Scan for the cell matching the given text and deliver its [x, y] coordinate at center. 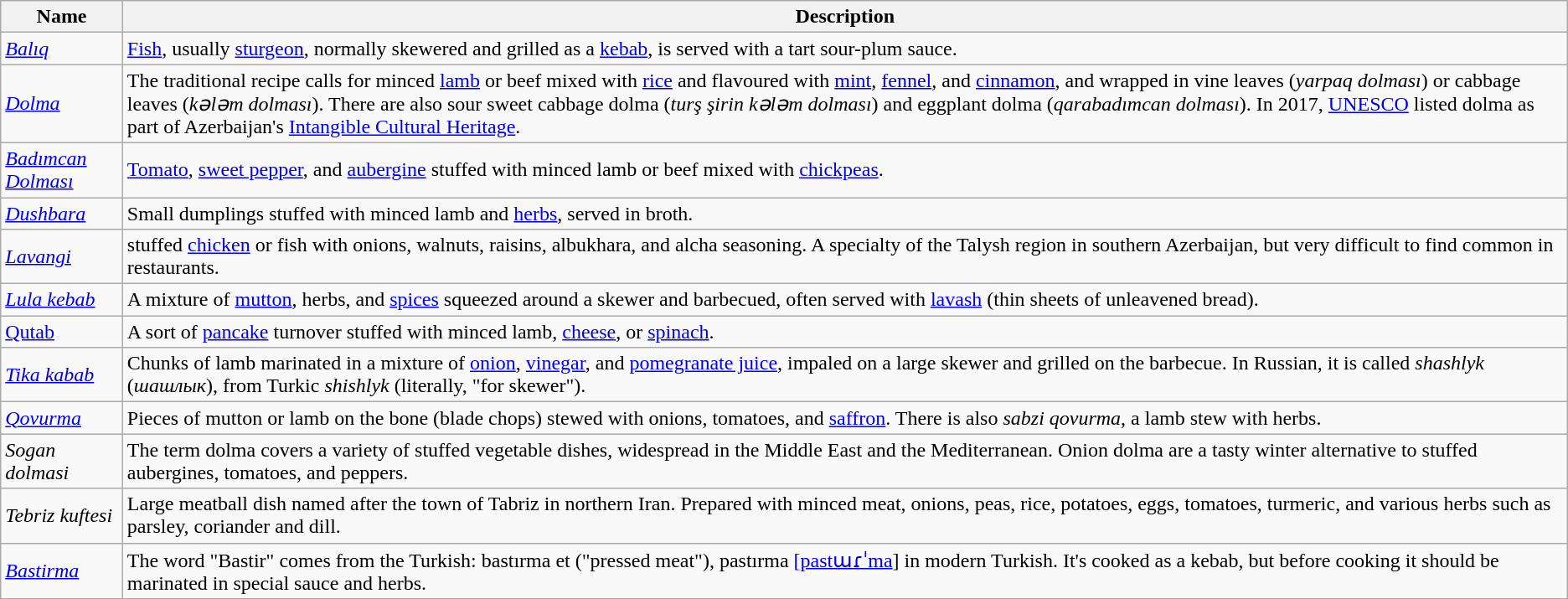
Qutab [62, 332]
Description [844, 17]
Name [62, 17]
Fish, usually sturgeon, normally skewered and grilled as a kebab, is served with a tart sour-plum sauce. [844, 49]
Dolma [62, 104]
Qovurma [62, 418]
Lula kebab [62, 300]
Pieces of mutton or lamb on the bone (blade chops) stewed with onions, tomatoes, and saffron. There is also sabzi qovurma, a lamb stew with herbs. [844, 418]
Tebriz kuftesi [62, 516]
Dushbara [62, 214]
Badımcan Dolması [62, 169]
Balıq [62, 49]
A mixture of mutton, herbs, and spices squeezed around a skewer and barbecued, often served with lavash (thin sheets of unleavened bread). [844, 300]
Sogan dolmasi [62, 461]
Tika kabab [62, 375]
Small dumplings stuffed with minced lamb and herbs, served in broth. [844, 214]
Lavangi [62, 256]
Tomato, sweet pepper, and aubergine stuffed with minced lamb or beef mixed with chickpeas. [844, 169]
Bastirma [62, 571]
A sort of pancake turnover stuffed with minced lamb, cheese, or spinach. [844, 332]
